Extract the [x, y] coordinate from the center of the cell holding the provided text.  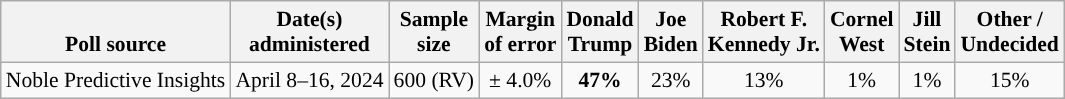
Date(s)administered [309, 32]
Poll source [116, 32]
DonaldTrump [600, 32]
Noble Predictive Insights [116, 80]
15% [1009, 80]
± 4.0% [520, 80]
April 8–16, 2024 [309, 80]
13% [764, 80]
JillStein [928, 32]
JoeBiden [671, 32]
600 (RV) [434, 80]
23% [671, 80]
CornelWest [862, 32]
Marginof error [520, 32]
Other /Undecided [1009, 32]
Robert F.Kennedy Jr. [764, 32]
Samplesize [434, 32]
47% [600, 80]
